Extract the (x, y) coordinate from the center of the cell holding the provided text.  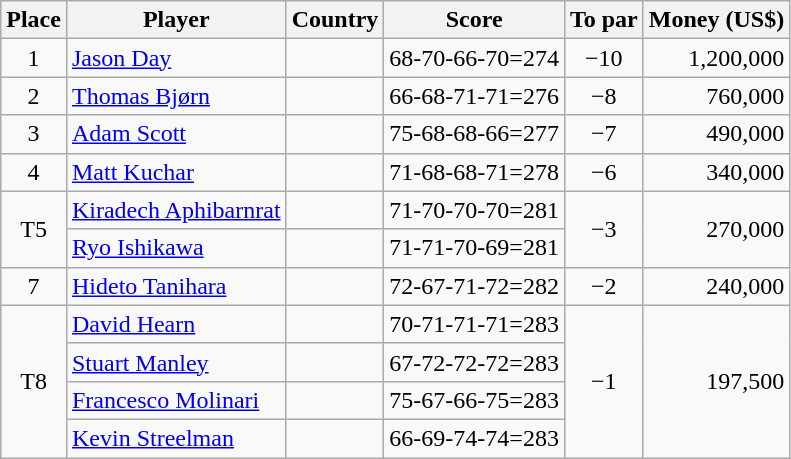
Adam Scott (176, 134)
71-71-70-69=281 (474, 248)
−10 (604, 58)
1 (34, 58)
75-68-68-66=277 (474, 134)
Kevin Streelman (176, 438)
7 (34, 286)
To par (604, 20)
−2 (604, 286)
72-67-71-72=282 (474, 286)
270,000 (716, 229)
1,200,000 (716, 58)
−8 (604, 96)
Jason Day (176, 58)
Kiradech Aphibarnrat (176, 210)
−6 (604, 172)
David Hearn (176, 324)
70-71-71-71=283 (474, 324)
71-70-70-70=281 (474, 210)
2 (34, 96)
Stuart Manley (176, 362)
T5 (34, 229)
240,000 (716, 286)
67-72-72-72=283 (474, 362)
340,000 (716, 172)
Francesco Molinari (176, 400)
Place (34, 20)
T8 (34, 381)
−3 (604, 229)
68-70-66-70=274 (474, 58)
3 (34, 134)
Money (US$) (716, 20)
66-68-71-71=276 (474, 96)
71-68-68-71=278 (474, 172)
Ryo Ishikawa (176, 248)
Player (176, 20)
197,500 (716, 381)
Country (335, 20)
75-67-66-75=283 (474, 400)
66-69-74-74=283 (474, 438)
Thomas Bjørn (176, 96)
Hideto Tanihara (176, 286)
Matt Kuchar (176, 172)
−7 (604, 134)
760,000 (716, 96)
4 (34, 172)
490,000 (716, 134)
−1 (604, 381)
Score (474, 20)
